Identify which cell holds the provided text, then report its [X, Y] central coordinate. 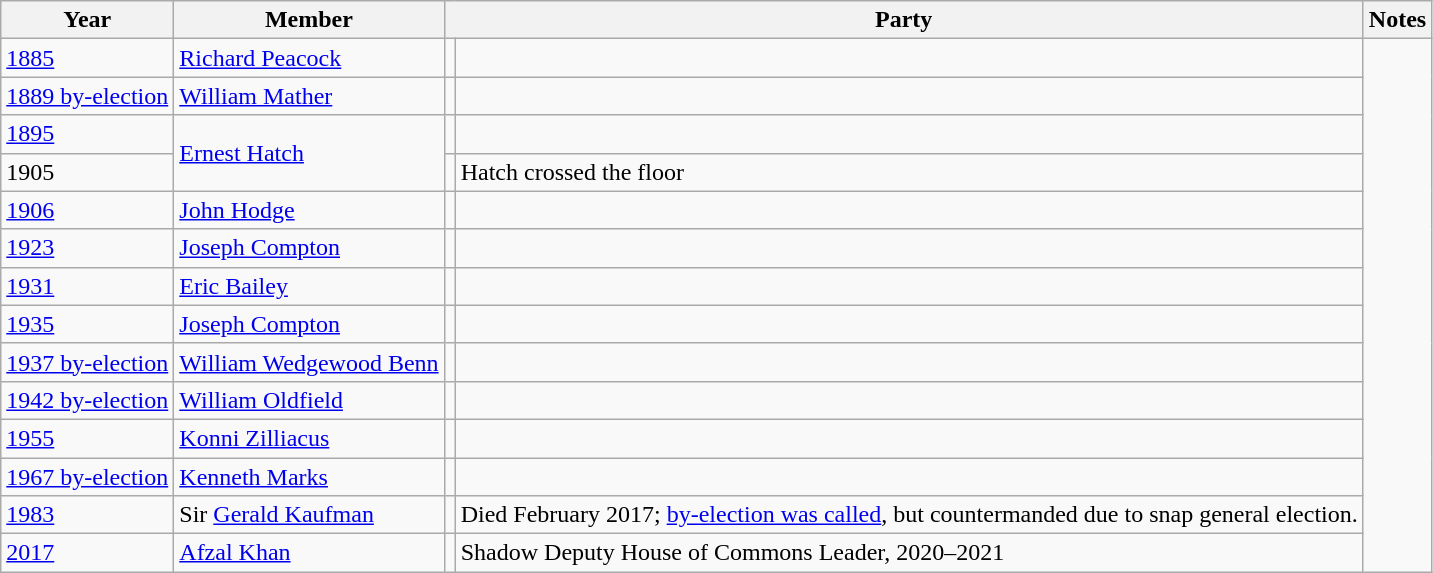
1885 [88, 58]
Konni Zilliacus [309, 438]
1889 by-election [88, 96]
Eric Bailey [309, 286]
Sir Gerald Kaufman [309, 515]
1967 by-election [88, 477]
Ernest Hatch [309, 153]
2017 [88, 553]
1923 [88, 248]
William Wedgewood Benn [309, 362]
1895 [88, 134]
1983 [88, 515]
1942 by-election [88, 400]
Notes [1397, 20]
1905 [88, 172]
1955 [88, 438]
Hatch crossed the floor [909, 172]
1906 [88, 210]
1931 [88, 286]
Party [904, 20]
Richard Peacock [309, 58]
Afzal Khan [309, 553]
Shadow Deputy House of Commons Leader, 2020–2021 [909, 553]
Year [88, 20]
William Mather [309, 96]
1935 [88, 324]
Died February 2017; by-election was called, but countermanded due to snap general election. [909, 515]
William Oldfield [309, 400]
John Hodge [309, 210]
Kenneth Marks [309, 477]
Member [309, 20]
1937 by-election [88, 362]
